Output the [x, y] coordinate of the center of the cell containing the given text.  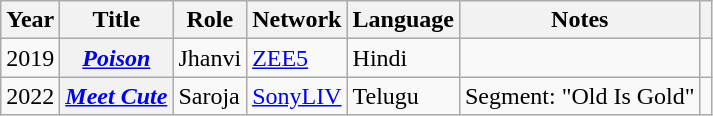
Poison [116, 58]
Year [30, 20]
Hindi [403, 58]
Segment: "Old Is Gold" [580, 96]
Notes [580, 20]
2019 [30, 58]
ZEE5 [297, 58]
Role [210, 20]
Title [116, 20]
Saroja [210, 96]
Telugu [403, 96]
Meet Cute [116, 96]
Language [403, 20]
2022 [30, 96]
SonyLIV [297, 96]
Network [297, 20]
Jhanvi [210, 58]
